From the cell containing the given text, extract its center point as (X, Y) coordinate. 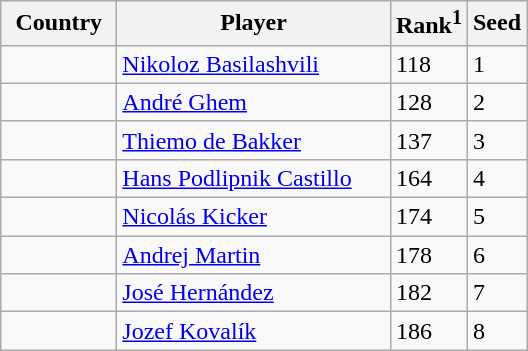
Nicolás Kicker (254, 217)
128 (428, 102)
8 (496, 331)
Thiemo de Bakker (254, 140)
Hans Podlipnik Castillo (254, 178)
3 (496, 140)
118 (428, 64)
182 (428, 293)
137 (428, 140)
Country (59, 24)
Rank1 (428, 24)
7 (496, 293)
5 (496, 217)
2 (496, 102)
Andrej Martin (254, 255)
José Hernández (254, 293)
6 (496, 255)
186 (428, 331)
4 (496, 178)
174 (428, 217)
Jozef Kovalík (254, 331)
164 (428, 178)
Player (254, 24)
1 (496, 64)
Nikoloz Basilashvili (254, 64)
178 (428, 255)
Seed (496, 24)
André Ghem (254, 102)
